Scan for the cell matching the given text and deliver its (x, y) coordinate at center. 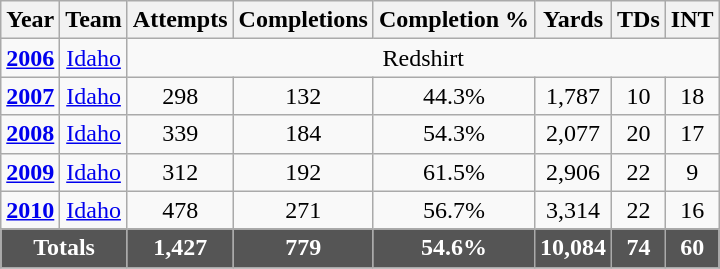
44.3% (454, 96)
192 (303, 172)
Year (30, 20)
60 (692, 248)
2006 (30, 58)
INT (692, 20)
2,906 (574, 172)
2008 (30, 134)
Totals (64, 248)
Completion % (454, 20)
2,077 (574, 134)
16 (692, 210)
Completions (303, 20)
54.3% (454, 134)
Attempts (180, 20)
2010 (30, 210)
Yards (574, 20)
Team (94, 20)
184 (303, 134)
132 (303, 96)
56.7% (454, 210)
2009 (30, 172)
271 (303, 210)
TDs (639, 20)
20 (639, 134)
10,084 (574, 248)
2007 (30, 96)
312 (180, 172)
1,787 (574, 96)
74 (639, 248)
9 (692, 172)
1,427 (180, 248)
17 (692, 134)
478 (180, 210)
779 (303, 248)
61.5% (454, 172)
54.6% (454, 248)
3,314 (574, 210)
10 (639, 96)
18 (692, 96)
Redshirt (423, 58)
339 (180, 134)
298 (180, 96)
